Scan for the cell matching the given text and deliver its (x, y) coordinate at center. 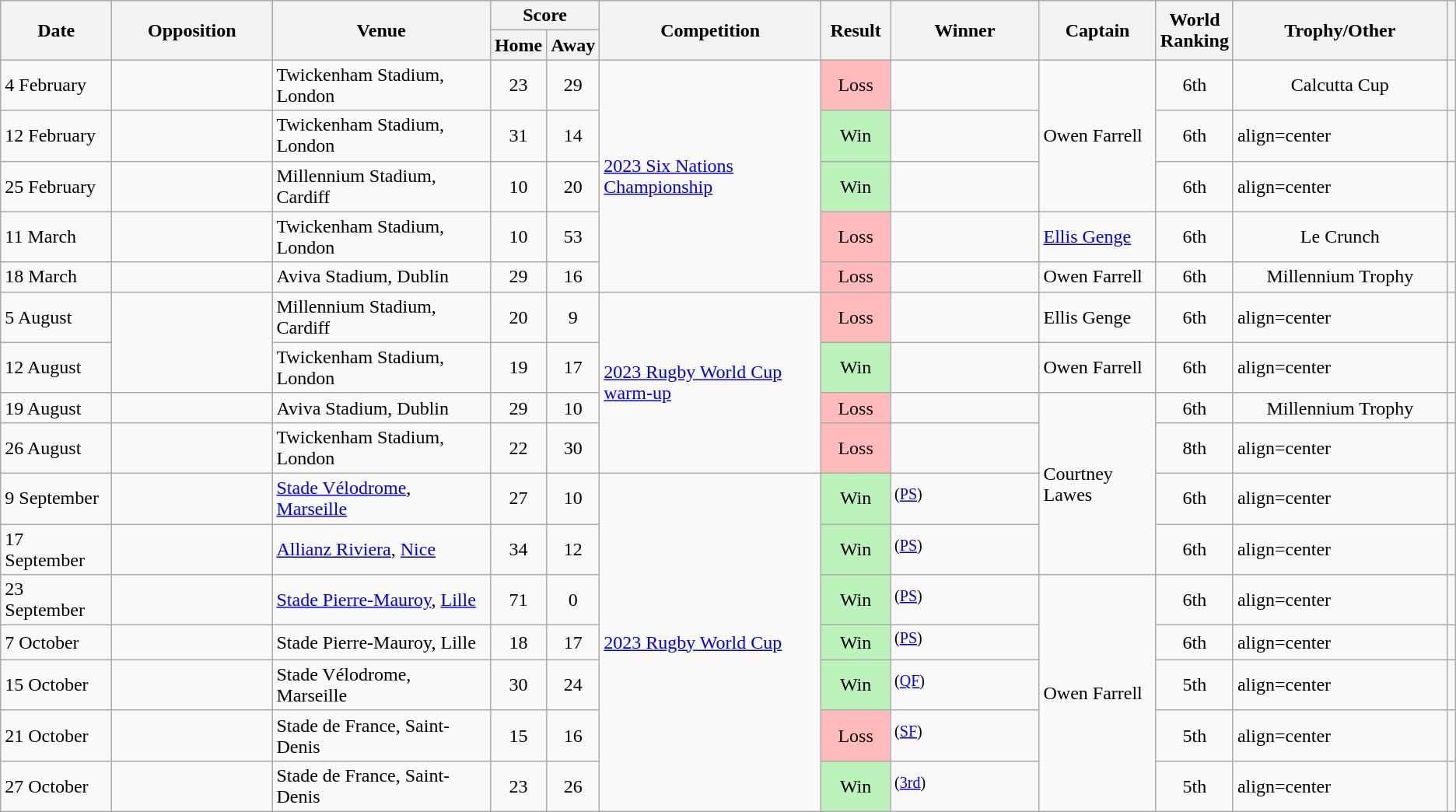
Venue (381, 30)
71 (518, 600)
14 (573, 135)
24 (573, 684)
(QF) (964, 684)
Winner (964, 30)
Opposition (192, 30)
Competition (711, 30)
12 August (56, 367)
23 September (56, 600)
27 (518, 498)
2023 Rugby World Cup warm-up (711, 383)
34 (518, 549)
15 October (56, 684)
21 October (56, 736)
17 September (56, 549)
(3rd) (964, 786)
18 March (56, 277)
8th (1195, 448)
Courtney Lawes (1097, 484)
26 August (56, 448)
27 October (56, 786)
9 September (56, 498)
Score (544, 16)
12 February (56, 135)
53 (573, 236)
0 (573, 600)
4 February (56, 86)
Result (856, 30)
2023 Rugby World Cup (711, 642)
22 (518, 448)
Calcutta Cup (1339, 86)
2023 Six Nations Championship (711, 176)
Captain (1097, 30)
12 (573, 549)
15 (518, 736)
25 February (56, 187)
19 August (56, 408)
(SF) (964, 736)
Date (56, 30)
18 (518, 642)
Away (573, 45)
26 (573, 786)
11 March (56, 236)
World Ranking (1195, 30)
9 (573, 317)
31 (518, 135)
Allianz Riviera, Nice (381, 549)
5 August (56, 317)
Home (518, 45)
19 (518, 367)
Le Crunch (1339, 236)
7 October (56, 642)
Trophy/Other (1339, 30)
